Detect which cell encompasses the target text, then output its (x, y) center coordinate. 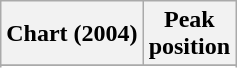
Chart (2004) (72, 34)
Peakposition (189, 34)
